Output the [X, Y] coordinate of the center of the cell containing the given text.  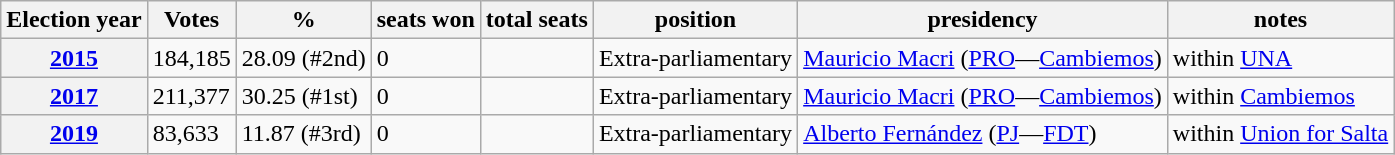
total seats [536, 20]
Alberto Fernández (PJ—FDT) [983, 134]
30.25 (#1st) [304, 96]
184,185 [192, 58]
11.87 (#3rd) [304, 134]
211,377 [192, 96]
within UNA [1280, 58]
seats won [426, 20]
position [695, 20]
28.09 (#2nd) [304, 58]
Election year [74, 20]
2015 [74, 58]
83,633 [192, 134]
within Cambiemos [1280, 96]
% [304, 20]
2019 [74, 134]
within Union for Salta [1280, 134]
2017 [74, 96]
notes [1280, 20]
presidency [983, 20]
Votes [192, 20]
